Output the [x, y] coordinate of the center of the cell containing the given text.  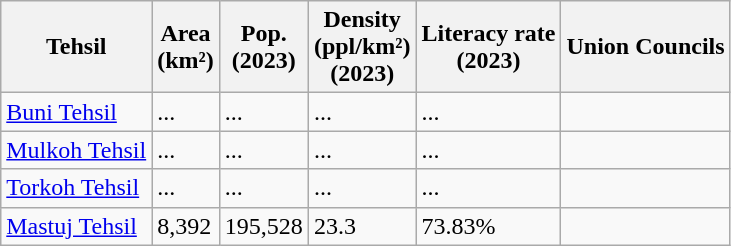
Density(ppl/km²)(2023) [362, 47]
8,392 [186, 226]
195,528 [264, 226]
Area(km²) [186, 47]
Torkoh Tehsil [76, 188]
Literacy rate(2023) [488, 47]
23.3 [362, 226]
Buni Tehsil [76, 112]
Union Councils [646, 47]
Mulkoh Tehsil [76, 150]
Mastuj Tehsil [76, 226]
Pop.(2023) [264, 47]
Tehsil [76, 47]
73.83% [488, 226]
